Search for the cell housing the specified text and yield its (x, y) center coordinate. 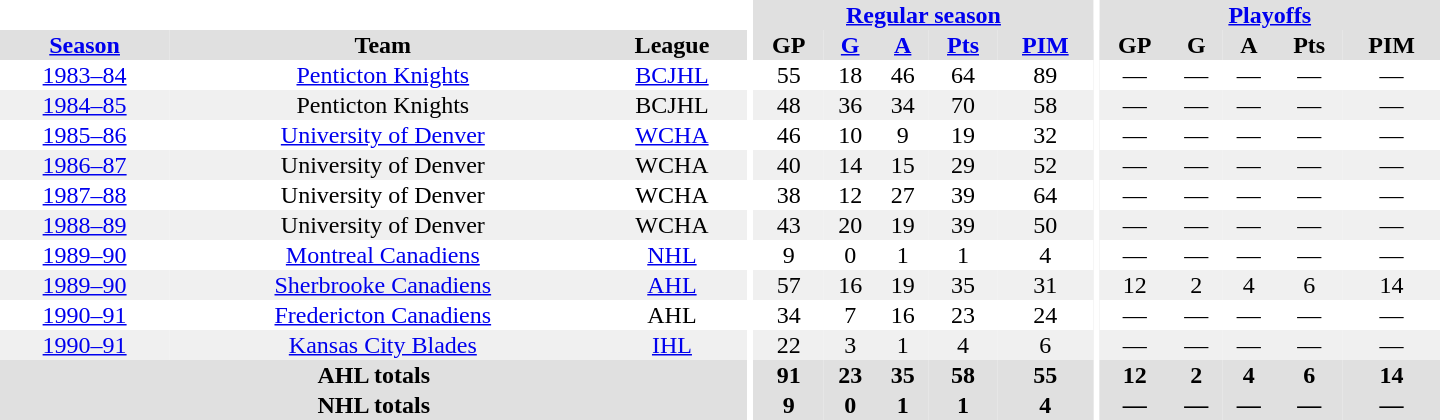
Playoffs (1270, 15)
89 (1046, 75)
43 (788, 225)
League (672, 45)
50 (1046, 225)
18 (850, 75)
31 (1046, 285)
1986–87 (84, 165)
1985–86 (84, 135)
3 (850, 345)
10 (850, 135)
27 (902, 195)
24 (1046, 315)
Team (382, 45)
52 (1046, 165)
Kansas City Blades (382, 345)
1988–89 (84, 225)
Fredericton Canadiens (382, 315)
32 (1046, 135)
38 (788, 195)
Regular season (923, 15)
7 (850, 315)
22 (788, 345)
36 (850, 105)
29 (963, 165)
1984–85 (84, 105)
15 (902, 165)
1987–88 (84, 195)
Season (84, 45)
57 (788, 285)
Sherbrooke Canadiens (382, 285)
1983–84 (84, 75)
20 (850, 225)
48 (788, 105)
Montreal Canadiens (382, 255)
40 (788, 165)
AHL totals (374, 375)
91 (788, 375)
NHL (672, 255)
NHL totals (374, 405)
70 (963, 105)
IHL (672, 345)
